Find where the given text appears and provide that cell's center as (x, y) coordinate. 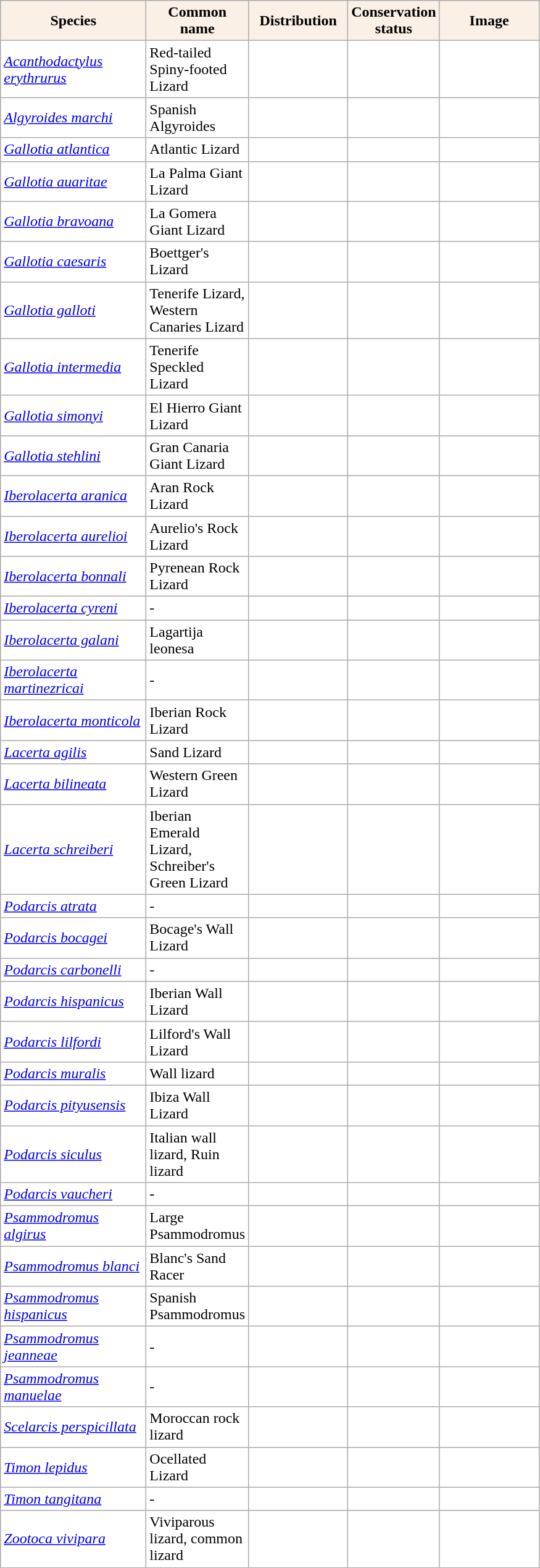
Podarcis pityusensis (73, 1105)
Blanc's Sand Racer (197, 1266)
Image (489, 21)
Gallotia stehlini (73, 456)
Iberolacerta cyreni (73, 608)
Psammodromus jeanneae (73, 1346)
Timon lepidus (73, 1467)
Large Psammodromus (197, 1226)
Common name (197, 21)
Atlantic Lizard (197, 149)
Podarcis vaucheri (73, 1194)
Gallotia bravoana (73, 221)
Moroccan rock lizard (197, 1427)
Psammodromus algirus (73, 1226)
Lilford's Wall Lizard (197, 1041)
Italian wall lizard, Ruin lizard (197, 1154)
Gallotia simonyi (73, 415)
Aurelio's Rock Lizard (197, 536)
Gallotia atlantica (73, 149)
Viviparous lizard, common lizard (197, 1539)
Podarcis lilfordi (73, 1041)
La Gomera Giant Lizard (197, 221)
Gallotia intermedia (73, 367)
Gallotia galloti (73, 310)
Distribution (299, 21)
Iberolacerta martinezricai (73, 681)
Lacerta bilineata (73, 784)
Iberolacerta galani (73, 640)
Wall lizard (197, 1073)
Iberian Emerald Lizard, Schreiber's Green Lizard (197, 849)
Lagartija leonesa (197, 640)
Pyrenean Rock Lizard (197, 577)
Scelarcis perspicillata (73, 1427)
Boettger's Lizard (197, 262)
Podarcis bocagei (73, 937)
Timon tangitana (73, 1499)
Sand Lizard (197, 752)
Red-tailed Spiny-footed Lizard (197, 69)
Gallotia auaritae (73, 182)
Psammodromus manuelae (73, 1387)
Iberolacerta aranica (73, 495)
Aran Rock Lizard (197, 495)
Podarcis siculus (73, 1154)
Acanthodactylus erythrurus (73, 69)
Ocellated Lizard (197, 1467)
Podarcis atrata (73, 906)
Iberolacerta bonnali (73, 577)
Psammodromus hispanicus (73, 1307)
Bocage's Wall Lizard (197, 937)
Western Green Lizard (197, 784)
Tenerife Lizard, Western Canaries Lizard (197, 310)
Spanish Algyroides (197, 117)
Iberolacerta aurelioi (73, 536)
Zootoca vivipara (73, 1539)
Ibiza Wall Lizard (197, 1105)
Conservation status (394, 21)
Iberolacerta monticola (73, 720)
Algyroides marchi (73, 117)
Lacerta agilis (73, 752)
Species (73, 21)
Tenerife Speckled Lizard (197, 367)
Gran Canaria Giant Lizard (197, 456)
La Palma Giant Lizard (197, 182)
El Hierro Giant Lizard (197, 415)
Podarcis carbonelli (73, 970)
Gallotia caesaris (73, 262)
Iberian Rock Lizard (197, 720)
Spanish Psammodromus (197, 1307)
Podarcis muralis (73, 1073)
Lacerta schreiberi (73, 849)
Psammodromus blanci (73, 1266)
Iberian Wall Lizard (197, 1002)
Podarcis hispanicus (73, 1002)
